For the text-containing cell, return its midpoint in (X, Y) coordinate format. 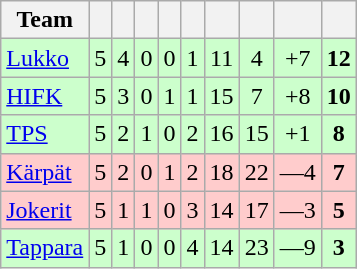
11 (222, 58)
Kärpät (45, 172)
—4 (298, 172)
—3 (298, 210)
+1 (298, 134)
+8 (298, 96)
22 (256, 172)
23 (256, 248)
Tappara (45, 248)
17 (256, 210)
Team (45, 20)
10 (338, 96)
18 (222, 172)
16 (222, 134)
HIFK (45, 96)
12 (338, 58)
TPS (45, 134)
+7 (298, 58)
8 (338, 134)
—9 (298, 248)
Jokerit (45, 210)
Lukko (45, 58)
